Provide the (X, Y) coordinate of the cell's center where the given text is located.  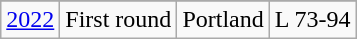
L 73-94 (312, 20)
First round (118, 20)
2022 (30, 20)
Portland (223, 20)
